From the cell containing the given text, extract its center point as [x, y] coordinate. 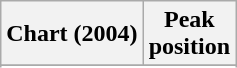
Peakposition [189, 34]
Chart (2004) [72, 34]
